Determine the (x, y) coordinate at the center of the cell enclosing the given text.  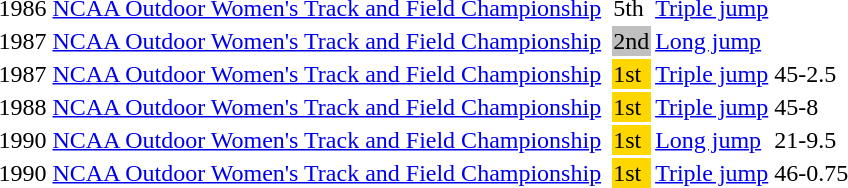
2nd (632, 41)
